Return (X, Y) of the center of cell containing provided text 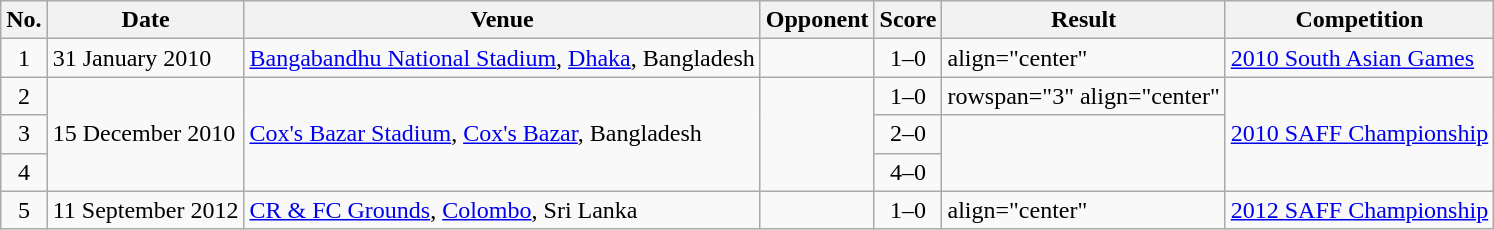
Cox's Bazar Stadium, Cox's Bazar, Bangladesh (502, 134)
1 (24, 58)
2012 SAFF Championship (1359, 210)
4 (24, 172)
Score (908, 20)
Competition (1359, 20)
3 (24, 134)
Result (1084, 20)
Venue (502, 20)
CR & FC Grounds, Colombo, Sri Lanka (502, 210)
11 September 2012 (146, 210)
rowspan="3" align="center" (1084, 96)
Date (146, 20)
2 (24, 96)
Opponent (817, 20)
2–0 (908, 134)
No. (24, 20)
31 January 2010 (146, 58)
Bangabandhu National Stadium, Dhaka, Bangladesh (502, 58)
5 (24, 210)
15 December 2010 (146, 134)
4–0 (908, 172)
2010 South Asian Games (1359, 58)
2010 SAFF Championship (1359, 134)
